Capture the cell that displays the provided text and extract its [X, Y] central coordinate. 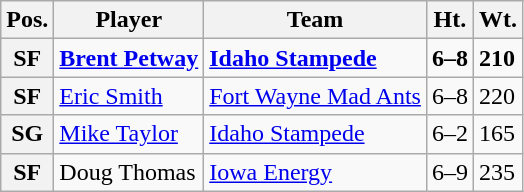
6–2 [450, 134]
220 [498, 96]
210 [498, 58]
Doug Thomas [129, 172]
6–9 [450, 172]
Fort Wayne Mad Ants [316, 96]
Eric Smith [129, 96]
Mike Taylor [129, 134]
Pos. [28, 20]
Iowa Energy [316, 172]
Brent Petway [129, 58]
Ht. [450, 20]
SG [28, 134]
Wt. [498, 20]
165 [498, 134]
Player [129, 20]
Team [316, 20]
235 [498, 172]
